Extract the [X, Y] coordinate from the center of the cell holding the provided text.  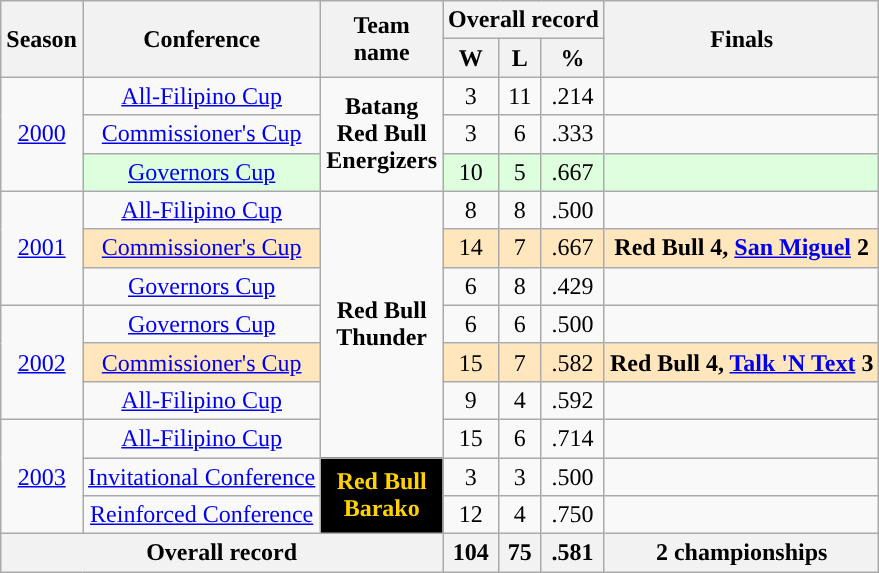
Red Bull Barako [382, 496]
2 championships [741, 553]
Red Bull 4, San Miguel 2 [741, 248]
% [573, 58]
Red Bull 4, Talk 'N Text 3 [741, 362]
W [470, 58]
Reinforced Conference [201, 515]
.429 [573, 286]
.214 [573, 96]
9 [470, 400]
.592 [573, 400]
2000 [42, 134]
Finals [741, 39]
Invitational Conference [201, 477]
Team name [382, 39]
Batang Red Bull Energizers [382, 134]
.581 [573, 553]
.333 [573, 134]
104 [470, 553]
Season [42, 39]
Red Bull Thunder [382, 324]
.750 [573, 515]
75 [520, 553]
14 [470, 248]
11 [520, 96]
10 [470, 172]
L [520, 58]
Conference [201, 39]
12 [470, 515]
.582 [573, 362]
2003 [42, 476]
5 [520, 172]
2001 [42, 248]
.714 [573, 438]
2002 [42, 362]
